Extract the [X, Y] coordinate from the center of the cell holding the provided text.  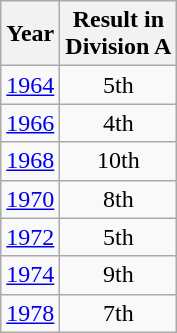
1966 [30, 123]
1972 [30, 237]
9th [118, 275]
Result inDivision A [118, 34]
1968 [30, 161]
1964 [30, 85]
1978 [30, 313]
1974 [30, 275]
4th [118, 123]
Year [30, 34]
10th [118, 161]
1970 [30, 199]
7th [118, 313]
8th [118, 199]
